For the text-containing cell, return its midpoint in (X, Y) coordinate format. 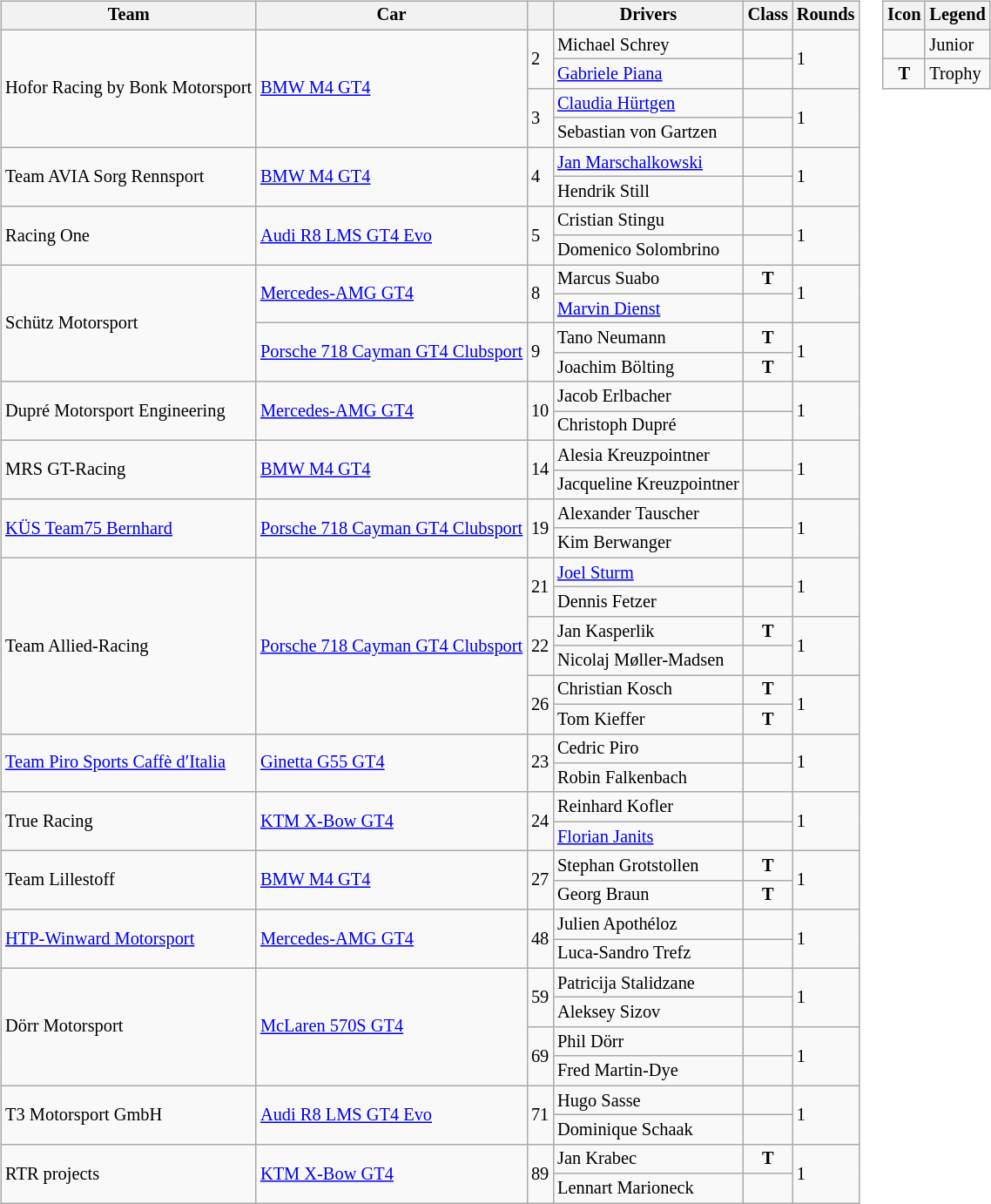
69 (540, 1056)
Jan Kasperlik (648, 631)
Florian Janits (648, 836)
Jan Krabec (648, 1159)
22 (540, 645)
Christoph Dupré (648, 426)
Icon (904, 16)
Racing One (129, 235)
Aleksey Sizov (648, 1012)
14 (540, 469)
26 (540, 704)
Ginetta G55 GT4 (392, 763)
Dominique Schaak (648, 1130)
Marvin Dienst (648, 308)
Alesia Kreuzpointner (648, 455)
21 (540, 587)
RTR projects (129, 1173)
HTP-Winward Motorsport (129, 939)
10 (540, 411)
Michael Schrey (648, 44)
Julien Apothéloz (648, 924)
Dörr Motorsport (129, 1026)
Team Allied-Racing (129, 646)
Fred Martin-Dye (648, 1071)
Patricija Stalidzane (648, 983)
8 (540, 294)
Team Piro Sports Caffè d′Italia (129, 763)
Jacqueline Kreuzpointner (648, 484)
Gabriele Piana (648, 74)
Stephan Grotstollen (648, 866)
24 (540, 821)
Junior (957, 44)
Claudia Hürtgen (648, 104)
Marcus Suabo (648, 280)
Team (129, 16)
Joel Sturm (648, 572)
Tano Neumann (648, 338)
True Racing (129, 821)
Trophy (957, 74)
Reinhard Kofler (648, 807)
Cristian Stingu (648, 220)
Luca-Sandro Trefz (648, 954)
MRS GT-Racing (129, 469)
89 (540, 1173)
23 (540, 763)
McLaren 570S GT4 (392, 1026)
Drivers (648, 16)
Hugo Sasse (648, 1100)
59 (540, 997)
Jan Marschalkowski (648, 162)
Class (768, 16)
Cedric Piro (648, 748)
Joachim Bölting (648, 368)
Christian Kosch (648, 690)
KÜS Team75 Bernhard (129, 528)
Team AVIA Sorg Rennsport (129, 176)
4 (540, 176)
27 (540, 880)
9 (540, 352)
Schütz Motorsport (129, 324)
Legend (957, 16)
Dupré Motorsport Engineering (129, 411)
Hendrik Still (648, 192)
Kim Berwanger (648, 543)
71 (540, 1115)
Car (392, 16)
Sebastian von Gartzen (648, 132)
Phil Dörr (648, 1042)
Nicolaj Møller-Madsen (648, 660)
Alexander Tauscher (648, 514)
Jacob Erlbacher (648, 396)
Georg Braun (648, 895)
Rounds (826, 16)
Team Lillestoff (129, 880)
3 (540, 118)
Dennis Fetzer (648, 602)
48 (540, 939)
Lennart Marioneck (648, 1188)
5 (540, 235)
T3 Motorsport GmbH (129, 1115)
19 (540, 528)
2 (540, 59)
Hofor Racing by Bonk Motorsport (129, 89)
Tom Kieffer (648, 719)
Domenico Solombrino (648, 250)
Robin Falkenbach (648, 778)
